Return the (X, Y) coordinate for the center point of the cell that contains the specified text.  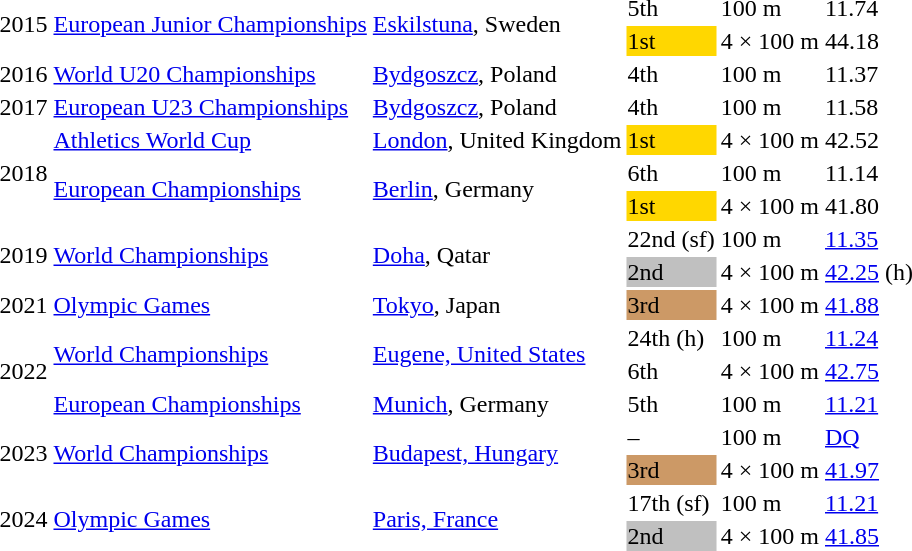
Eugene, United States (497, 354)
World U20 Championships (210, 74)
24th (h) (671, 338)
Tokyo, Japan (497, 305)
22nd (sf) (671, 239)
Berlin, Germany (497, 190)
Doha, Qatar (497, 256)
European U23 Championships (210, 107)
London, United Kingdom (497, 140)
Budapest, Hungary (497, 454)
Munich, Germany (497, 404)
– (671, 437)
Paris, France (497, 520)
17th (sf) (671, 503)
Athletics World Cup (210, 140)
5th (671, 404)
